For the text-containing cell, return its midpoint in [x, y] coordinate format. 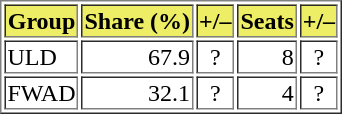
Share (%) [138, 20]
ULD [41, 56]
67.9 [138, 56]
4 [266, 92]
FWAD [41, 92]
Group [41, 20]
8 [266, 56]
32.1 [138, 92]
Seats [266, 20]
